For the text-containing cell, return its midpoint in (X, Y) coordinate format. 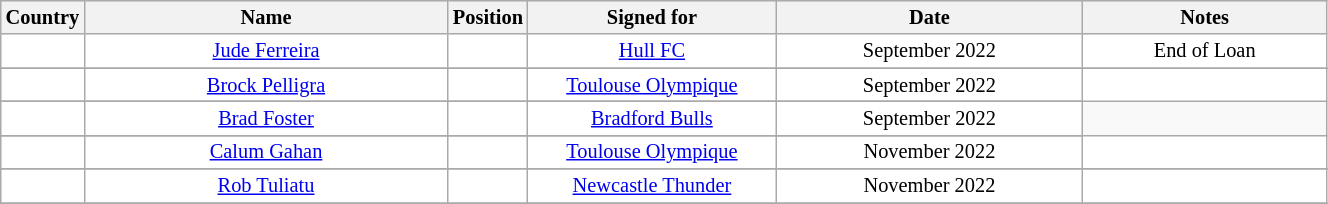
Brock Pelligra (266, 85)
Hull FC (652, 51)
Position (488, 17)
Rob Tuliatu (266, 186)
Notes (1205, 17)
Brad Foster (266, 118)
Calum Gahan (266, 152)
End of Loan (1205, 51)
Name (266, 17)
Country (42, 17)
Signed for (652, 17)
Bradford Bulls (652, 118)
Jude Ferreira (266, 51)
Newcastle Thunder (652, 186)
Date (930, 17)
